Determine the (x, y) coordinate at the center of the cell enclosing the given text.  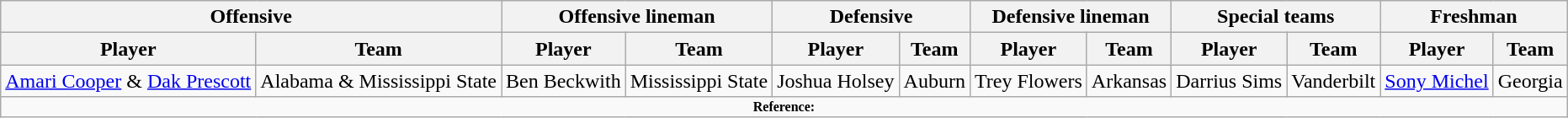
Ben Beckwith (564, 81)
Offensive lineman (637, 17)
Amari Cooper & Dak Prescott (128, 81)
Sony Michel (1437, 81)
Arkansas (1129, 81)
Offensive (251, 17)
Special teams (1276, 17)
Darrius Sims (1229, 81)
Georgia (1530, 81)
Freshman (1474, 17)
Trey Flowers (1029, 81)
Vanderbilt (1333, 81)
Defensive (872, 17)
Reference: (784, 107)
Auburn (934, 81)
Alabama & Mississippi State (379, 81)
Defensive lineman (1071, 17)
Joshua Holsey (836, 81)
Mississippi State (699, 81)
